Determine the [X, Y] coordinate at the center of the cell enclosing the given text.  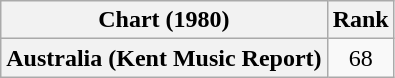
Australia (Kent Music Report) [164, 58]
Rank [360, 20]
Chart (1980) [164, 20]
68 [360, 58]
